Find where the given text appears and provide that cell's center as [X, Y] coordinate. 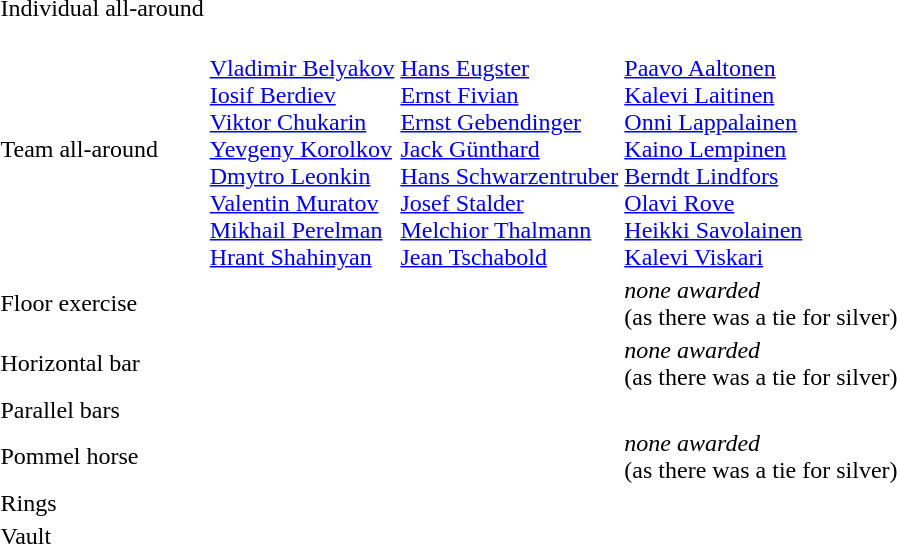
Vladimir BelyakovIosif BerdievViktor Chukarin Yevgeny KorolkovDmytro LeonkinValentin MuratovMikhail PerelmanHrant Shahinyan [302, 149]
Hans EugsterErnst FivianErnst GebendingerJack GünthardHans SchwarzentruberJosef StalderMelchior ThalmannJean Tschabold [510, 149]
